Provide the [X, Y] coordinate of the cell's center where the given text is located.  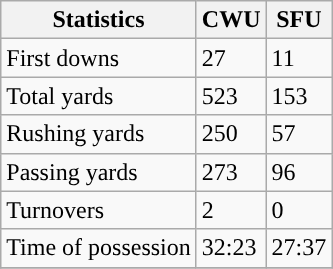
0 [299, 210]
Turnovers [99, 210]
273 [231, 172]
2 [231, 210]
96 [299, 172]
SFU [299, 20]
Time of possession [99, 248]
CWU [231, 20]
27:37 [299, 248]
27 [231, 58]
Total yards [99, 96]
57 [299, 134]
First downs [99, 58]
250 [231, 134]
Rushing yards [99, 134]
Statistics [99, 20]
32:23 [231, 248]
Passing yards [99, 172]
153 [299, 96]
11 [299, 58]
523 [231, 96]
